Identify which cell holds the provided text, then report its (X, Y) central coordinate. 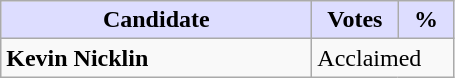
% (426, 20)
Acclaimed (383, 58)
Candidate (156, 20)
Kevin Nicklin (156, 58)
Votes (355, 20)
